Extract the (X, Y) coordinate from the center of the cell holding the provided text.  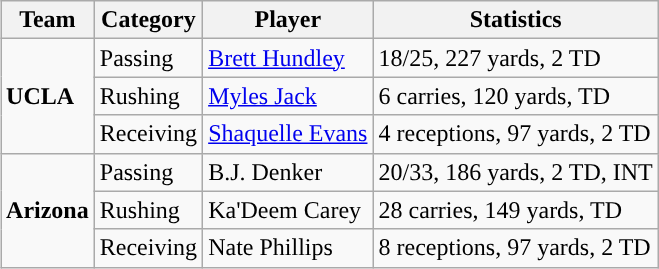
Myles Jack (288, 96)
Brett Hundley (288, 58)
Team (48, 20)
Ka'Deem Carey (288, 210)
Nate Phillips (288, 248)
Statistics (516, 20)
Category (148, 20)
6 carries, 120 yards, TD (516, 96)
Player (288, 20)
28 carries, 149 yards, TD (516, 210)
Arizona (48, 210)
18/25, 227 yards, 2 TD (516, 58)
Shaquelle Evans (288, 134)
20/33, 186 yards, 2 TD, INT (516, 172)
UCLA (48, 96)
B.J. Denker (288, 172)
4 receptions, 97 yards, 2 TD (516, 134)
8 receptions, 97 yards, 2 TD (516, 248)
